For the text-containing cell, return its midpoint in [x, y] coordinate format. 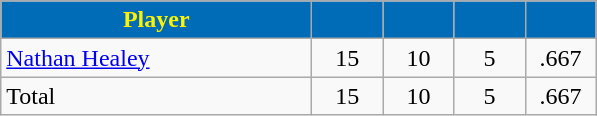
Player [156, 20]
Nathan Healey [156, 58]
Total [156, 96]
